Pinpoint the cell where the given text exists, returning its [X, Y] midpoint coordinate. 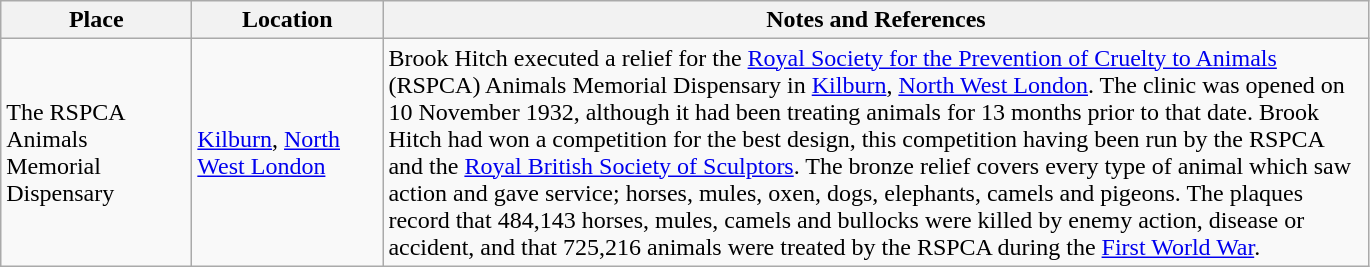
Location [288, 20]
Notes and References [876, 20]
Place [96, 20]
The RSPCA Animals Memorial Dispensary [96, 152]
Kilburn, North West London [288, 152]
